From the cell containing the given text, extract its center point as [X, Y] coordinate. 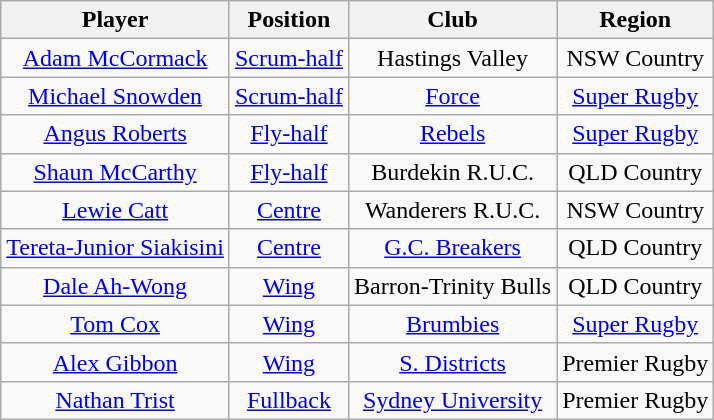
Club [452, 20]
Michael Snowden [116, 96]
Angus Roberts [116, 134]
Region [636, 20]
S. Districts [452, 362]
Alex Gibbon [116, 362]
Hastings Valley [452, 58]
Barron-Trinity Bulls [452, 286]
Tereta-Junior Siakisini [116, 248]
Position [288, 20]
G.C. Breakers [452, 248]
Tom Cox [116, 324]
Nathan Trist [116, 400]
Wanderers R.U.C. [452, 210]
Player [116, 20]
Adam McCormack [116, 58]
Lewie Catt [116, 210]
Burdekin R.U.C. [452, 172]
Shaun McCarthy [116, 172]
Dale Ah-Wong [116, 286]
Sydney University [452, 400]
Brumbies [452, 324]
Rebels [452, 134]
Force [452, 96]
Fullback [288, 400]
